Return [x, y] of the center of cell containing provided text 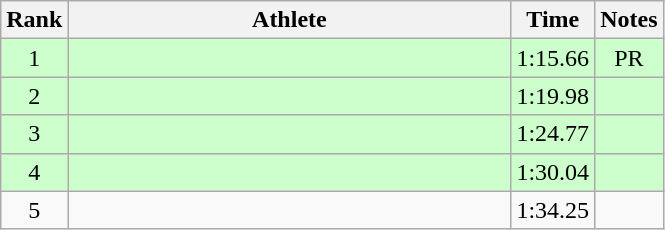
4 [34, 172]
1:15.66 [553, 58]
1:30.04 [553, 172]
1:19.98 [553, 96]
3 [34, 134]
1 [34, 58]
5 [34, 210]
Time [553, 20]
Notes [629, 20]
PR [629, 58]
2 [34, 96]
Rank [34, 20]
Athlete [290, 20]
1:34.25 [553, 210]
1:24.77 [553, 134]
